Return the [X, Y] coordinate for the center point of the cell that contains the specified text.  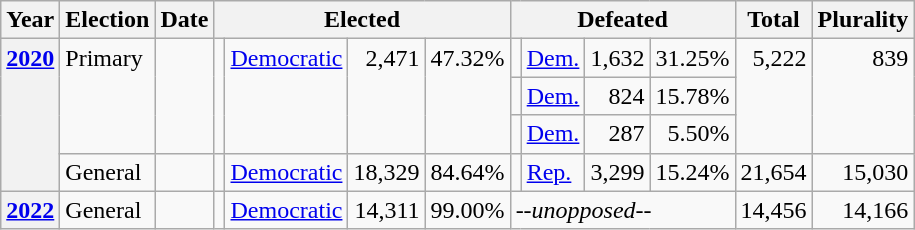
Date [184, 20]
Election [108, 20]
84.64% [468, 172]
31.25% [692, 58]
47.32% [468, 96]
Year [30, 20]
824 [618, 96]
14,166 [863, 210]
5,222 [774, 96]
1,632 [618, 58]
Rep. [553, 172]
2020 [30, 115]
Primary [108, 96]
21,654 [774, 172]
Defeated [622, 20]
99.00% [468, 210]
Elected [362, 20]
287 [618, 134]
14,456 [774, 210]
2022 [30, 210]
5.50% [692, 134]
18,329 [386, 172]
15.78% [692, 96]
Total [774, 20]
2,471 [386, 96]
14,311 [386, 210]
3,299 [618, 172]
Plurality [863, 20]
15,030 [863, 172]
839 [863, 96]
15.24% [692, 172]
--unopposed-- [622, 210]
